Determine the [x, y] coordinate at the center of the cell enclosing the given text.  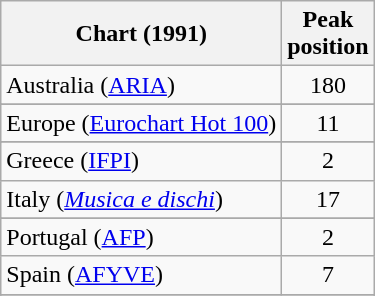
Spain (AFYVE) [142, 275]
Australia (ARIA) [142, 85]
7 [328, 275]
180 [328, 85]
Italy (Musica e dischi) [142, 199]
17 [328, 199]
11 [328, 123]
Europe (Eurochart Hot 100) [142, 123]
Portugal (AFP) [142, 237]
Peakposition [328, 34]
Chart (1991) [142, 34]
Greece (IFPI) [142, 161]
